From the cell containing the given text, extract its center point as [X, Y] coordinate. 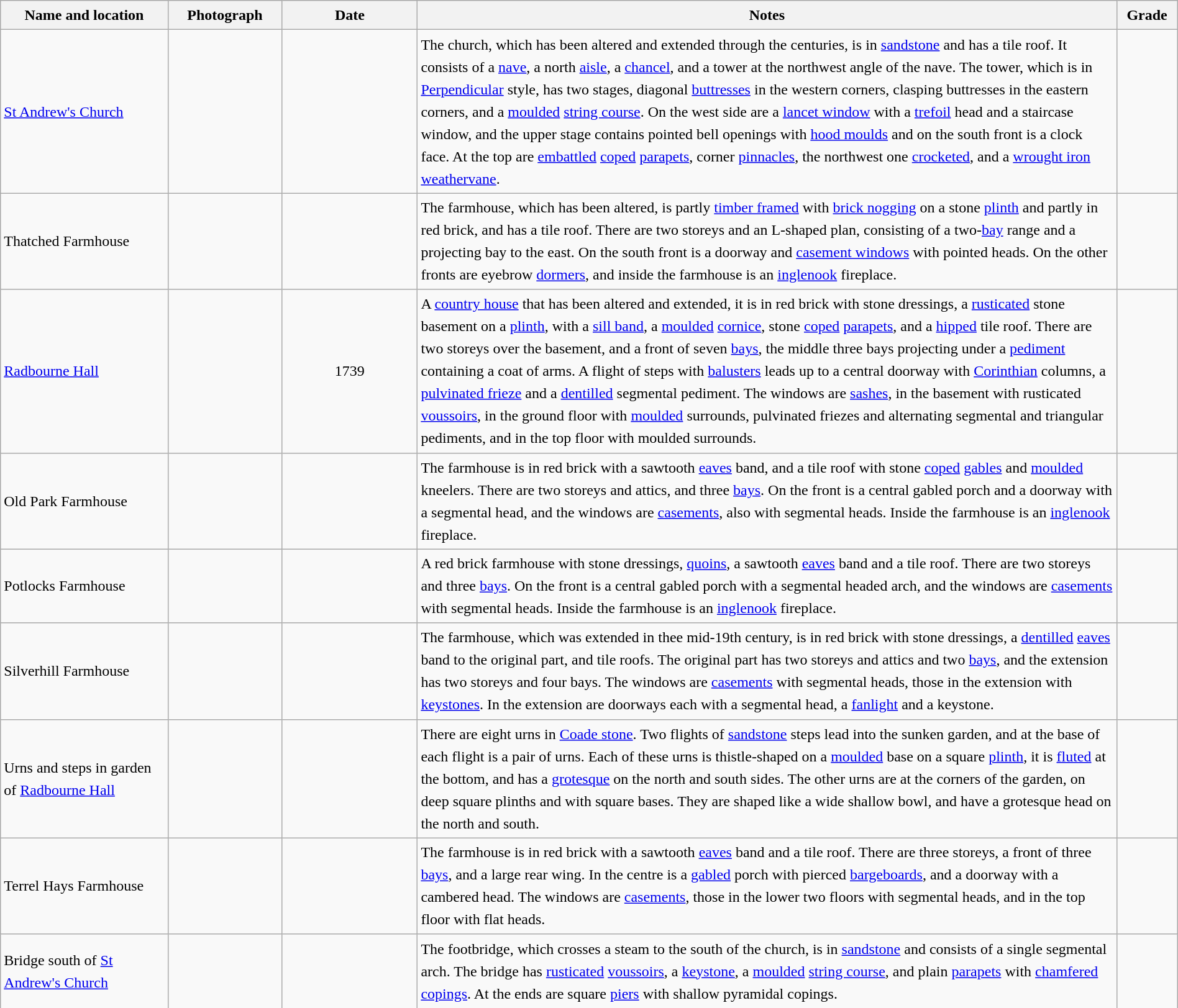
St Andrew's Church [84, 112]
Radbourne Hall [84, 371]
Notes [767, 15]
Bridge south of St Andrew's Church [84, 971]
Potlocks Farmhouse [84, 586]
Thatched Farmhouse [84, 241]
Urns and steps in garden of Radbourne Hall [84, 779]
Name and location [84, 15]
Old Park Farmhouse [84, 501]
Terrel Hays Farmhouse [84, 886]
1739 [350, 371]
Photograph [225, 15]
Grade [1147, 15]
Date [350, 15]
Silverhill Farmhouse [84, 671]
